Scan for the cell matching the given text and deliver its [X, Y] coordinate at center. 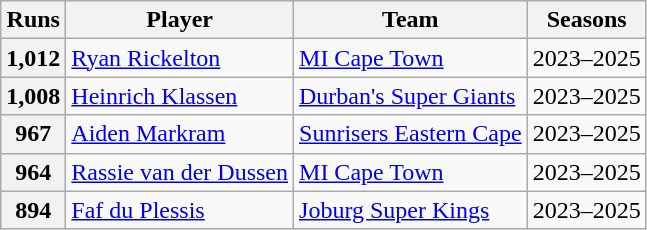
967 [34, 134]
Joburg Super Kings [411, 210]
894 [34, 210]
Ryan Rickelton [180, 58]
Sunrisers Eastern Cape [411, 134]
964 [34, 172]
Runs [34, 20]
1,012 [34, 58]
Seasons [586, 20]
Player [180, 20]
Faf du Plessis [180, 210]
Heinrich Klassen [180, 96]
Rassie van der Dussen [180, 172]
Durban's Super Giants [411, 96]
1,008 [34, 96]
Team [411, 20]
Aiden Markram [180, 134]
